Capture the cell that displays the provided text and extract its [X, Y] central coordinate. 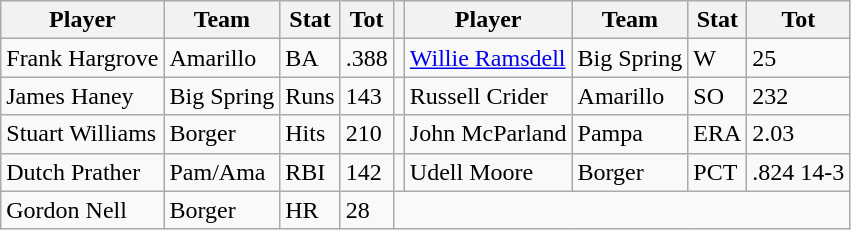
SO [718, 96]
.824 14-3 [798, 172]
Dutch Prather [82, 172]
James Haney [82, 96]
John McParland [488, 134]
RBI [310, 172]
25 [798, 58]
Willie Ramsdell [488, 58]
143 [366, 96]
PCT [718, 172]
2.03 [798, 134]
28 [366, 210]
Udell Moore [488, 172]
BA [310, 58]
Runs [310, 96]
Russell Crider [488, 96]
Pampa [630, 134]
Stuart Williams [82, 134]
ERA [718, 134]
Hits [310, 134]
Pam/Ama [222, 172]
210 [366, 134]
142 [366, 172]
Frank Hargrove [82, 58]
Gordon Nell [82, 210]
W [718, 58]
232 [798, 96]
.388 [366, 58]
HR [310, 210]
